From the cell containing the given text, extract its center point as (X, Y) coordinate. 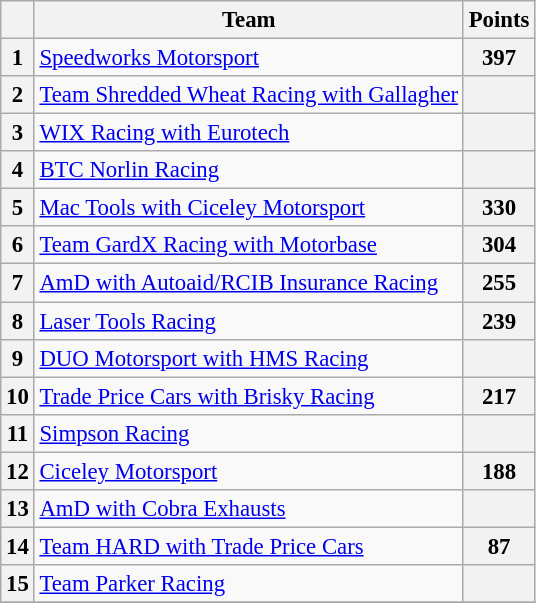
304 (498, 245)
239 (498, 321)
WIX Racing with Eurotech (248, 133)
255 (498, 283)
15 (18, 584)
7 (18, 283)
BTC Norlin Racing (248, 170)
Mac Tools with Ciceley Motorsport (248, 208)
Team (248, 20)
12 (18, 471)
87 (498, 546)
1 (18, 58)
14 (18, 546)
4 (18, 170)
10 (18, 396)
217 (498, 396)
3 (18, 133)
397 (498, 58)
9 (18, 358)
Team GardX Racing with Motorbase (248, 245)
Points (498, 20)
Laser Tools Racing (248, 321)
Team Shredded Wheat Racing with Gallagher (248, 95)
Ciceley Motorsport (248, 471)
5 (18, 208)
AmD with Autoaid/RCIB Insurance Racing (248, 283)
Trade Price Cars with Brisky Racing (248, 396)
330 (498, 208)
2 (18, 95)
Simpson Racing (248, 433)
13 (18, 509)
11 (18, 433)
Team Parker Racing (248, 584)
DUO Motorsport with HMS Racing (248, 358)
188 (498, 471)
AmD with Cobra Exhausts (248, 509)
Speedworks Motorsport (248, 58)
6 (18, 245)
8 (18, 321)
Team HARD with Trade Price Cars (248, 546)
